Detect which cell encompasses the target text, then output its (x, y) center coordinate. 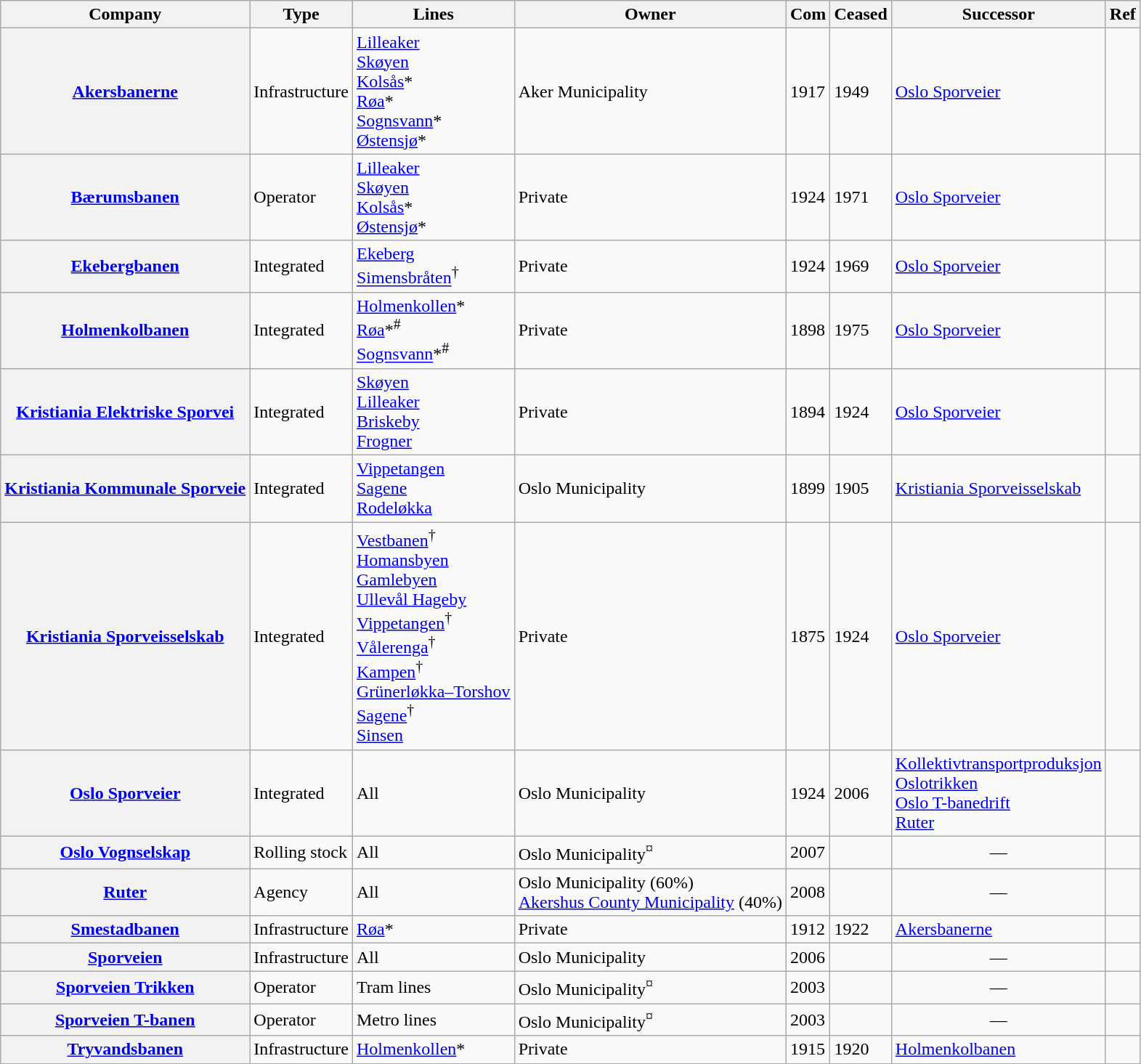
1875 (808, 636)
KollektivtransportproduksjonOslotrikkenOslo T-banedriftRuter (998, 793)
1917 (808, 92)
Sporveien (125, 957)
1912 (808, 930)
Aker Municipality (650, 92)
2008 (808, 892)
Vestbanen†HomansbyenGamlebyenUllevål HagebyVippetangen†Vålerenga†Kampen†Grünerløkka–TorshovSagene†Sinsen (433, 636)
Owner (650, 15)
Com (808, 15)
1969 (861, 267)
Ruter (125, 892)
Sporveien Trikken (125, 988)
1894 (808, 413)
EkebergSimensbråten† (433, 267)
1898 (808, 330)
Ekebergbanen (125, 267)
Metro lines (433, 1020)
Ceased (861, 15)
1899 (808, 489)
Kristiania Kommunale Sporveie (125, 489)
1915 (808, 1049)
Lines (433, 15)
2007 (808, 853)
1971 (861, 198)
Type (301, 15)
Sporveien T-banen (125, 1020)
Røa* (433, 930)
Smestadbanen (125, 930)
Ref (1123, 15)
Rolling stock (301, 853)
Successor (998, 15)
Bærumsbanen (125, 198)
1920 (861, 1049)
Tryvandsbanen (125, 1049)
Tram lines (433, 988)
1922 (861, 930)
1975 (861, 330)
Holmenkollen*Røa*#Sognsvann*# (433, 330)
SkøyenLilleakerBriskebyFrogner (433, 413)
LilleakerSkøyenKolsås*Røa*Sognsvann*Østensjø* (433, 92)
Holmenkollen* (433, 1049)
Kristiania Elektriske Sporvei (125, 413)
Company (125, 15)
VippetangenSageneRodeløkka (433, 489)
1905 (861, 489)
Agency (301, 892)
LilleakerSkøyenKolsås*Østensjø* (433, 198)
1949 (861, 92)
Oslo Municipality (60%)Akershus County Municipality (40%) (650, 892)
Oslo Vognselskap (125, 853)
